Scan for the cell matching the given text and deliver its [x, y] coordinate at center. 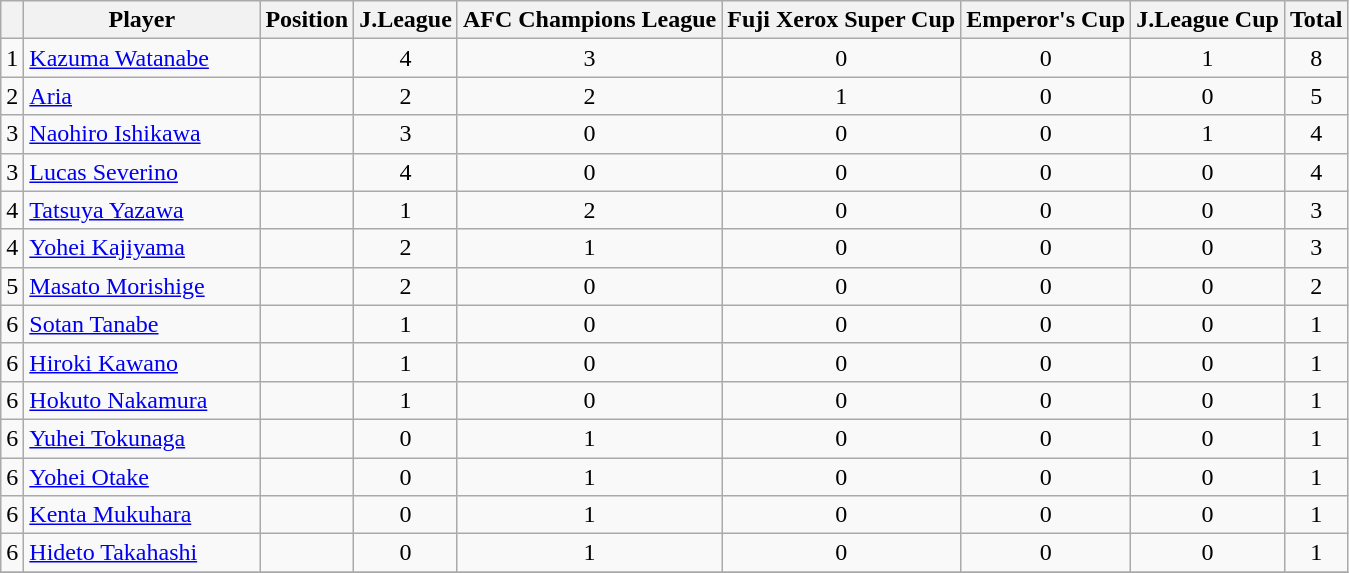
Naohiro Ishikawa [142, 134]
Fuji Xerox Super Cup [842, 20]
Player [142, 20]
J.League [406, 20]
Lucas Severino [142, 172]
Yohei Otake [142, 477]
8 [1316, 58]
Hiroki Kawano [142, 362]
Masato Morishige [142, 286]
Yuhei Tokunaga [142, 438]
Hokuto Nakamura [142, 400]
Yohei Kajiyama [142, 248]
Sotan Tanabe [142, 324]
J.League Cup [1208, 20]
Kazuma Watanabe [142, 58]
Tatsuya Yazawa [142, 210]
AFC Champions League [589, 20]
Hideto Takahashi [142, 553]
Position [307, 20]
Total [1316, 20]
Aria [142, 96]
Emperor's Cup [1046, 20]
Kenta Mukuhara [142, 515]
